Find where the given text appears and provide that cell's center as [X, Y] coordinate. 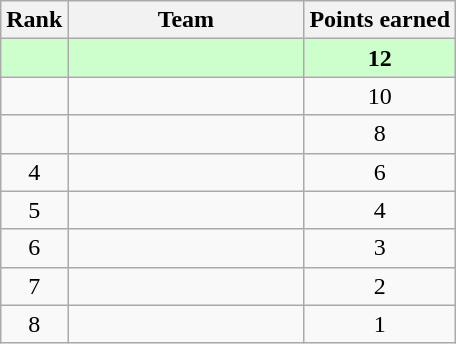
Rank [34, 20]
Team [186, 20]
1 [380, 324]
12 [380, 58]
10 [380, 96]
2 [380, 286]
3 [380, 248]
Points earned [380, 20]
5 [34, 210]
7 [34, 286]
